Determine the (x, y) coordinate at the center of the cell enclosing the given text.  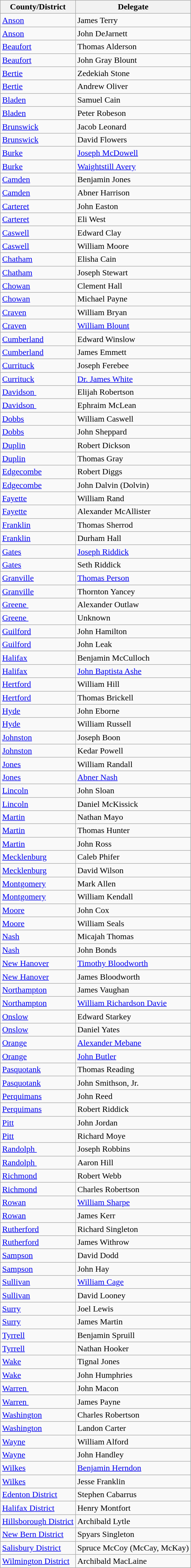
John Humphries (133, 1375)
James Withrow (133, 1242)
Joseph Riddick (133, 551)
Alexander Mebane (133, 1043)
William Russell (133, 724)
Abner Harrison (133, 193)
Robert Riddick (133, 1109)
Joseph Ferebee (133, 365)
Dr. James White (133, 379)
Jesse Franklin (133, 1481)
Joseph Robbins (133, 1149)
Daniel McKissick (133, 804)
John Smithson, Jr. (133, 1083)
William Hill (133, 684)
James Terry (133, 20)
Kedar Powell (133, 751)
John Handley (133, 1455)
James Payne (133, 1402)
James Kerr (133, 1216)
Alexander McAllister (133, 512)
David Flowers (133, 140)
Ephraim McLean (133, 406)
Spruce McCoy (McCay, McKay) (133, 1548)
John Bonds (133, 950)
David Dodd (133, 1256)
James Vaughan (133, 990)
John Hamilton (133, 631)
William Rand (133, 498)
John Easton (133, 206)
Timothy Bloodworth (133, 963)
James Emmett (133, 352)
Zedekiah Stone (133, 73)
Joseph McDowell (133, 153)
Archibald MacLaine (133, 1561)
Edward Starkey (133, 1017)
John Baptista Ashe (133, 671)
Benjamin McCulloch (133, 658)
John Macon (133, 1388)
John Jordan (133, 1123)
Delegate (133, 7)
Joseph Boon (133, 737)
County/District (38, 7)
Nathan Hooker (133, 1348)
Salisbury District (38, 1548)
Michael Payne (133, 299)
Micajah Thomas (133, 937)
William Alford (133, 1442)
John Sloan (133, 790)
Halifax District (38, 1508)
Nathan Mayo (133, 817)
John Leak (133, 645)
James Bloodworth (133, 976)
Thomas Hunter (133, 831)
Benjamin Spruill (133, 1335)
Tignal Jones (133, 1362)
Wilmington District (38, 1561)
Benjamin Herndon (133, 1468)
Thomas Reading (133, 1070)
Unknown (133, 618)
Landon Carter (133, 1428)
William Bryan (133, 312)
John Gray Blount (133, 60)
John Eborne (133, 711)
Richard Moye (133, 1136)
Robert Diggs (133, 472)
Thomas Alderson (133, 47)
Joseph Stewart (133, 273)
Durham Hall (133, 538)
Samuel Cain (133, 100)
William Moore (133, 246)
Thomas Brickell (133, 698)
William Caswell (133, 419)
William Richardson Davie (133, 1003)
William Sharpe (133, 1202)
Thomas Person (133, 578)
David Wilson (133, 870)
David Looney (133, 1295)
Benjamin Jones (133, 180)
Thornton Yancey (133, 592)
John Dalvin (Dolvin) (133, 485)
John Hay (133, 1269)
William Seals (133, 923)
Alexander Outlaw (133, 605)
Stephen Cabarrus (133, 1495)
James Martin (133, 1322)
John Cox (133, 910)
Aaron Hill (133, 1162)
William Cage (133, 1282)
Robert Webb (133, 1176)
Edward Winslow (133, 339)
Edenton District (38, 1495)
Jacob Leonard (133, 126)
Richard Singleton (133, 1229)
Waightstill Avery (133, 166)
John Butler (133, 1056)
Joel Lewis (133, 1309)
Henry Montfort (133, 1508)
Mark Allen (133, 884)
Daniel Yates (133, 1030)
Thomas Gray (133, 459)
John Ross (133, 844)
Clement Hall (133, 286)
Peter Robeson (133, 113)
Abner Nash (133, 777)
John DeJarnett (133, 34)
Andrew Oliver (133, 87)
William Blount (133, 326)
Edward Clay (133, 233)
Seth Riddick (133, 565)
Caleb Phifer (133, 857)
Hillsborough District (38, 1521)
Elisha Cain (133, 259)
William Randall (133, 764)
John Reed (133, 1096)
William Kendall (133, 897)
Elijah Robertson (133, 392)
John Sheppard (133, 432)
Robert Dickson (133, 445)
New Bern District (38, 1534)
Spyars Singleton (133, 1534)
Eli West (133, 220)
Archibald Lytle (133, 1521)
Thomas Sherrod (133, 525)
